Output the (x, y) coordinate of the center of the cell containing the given text.  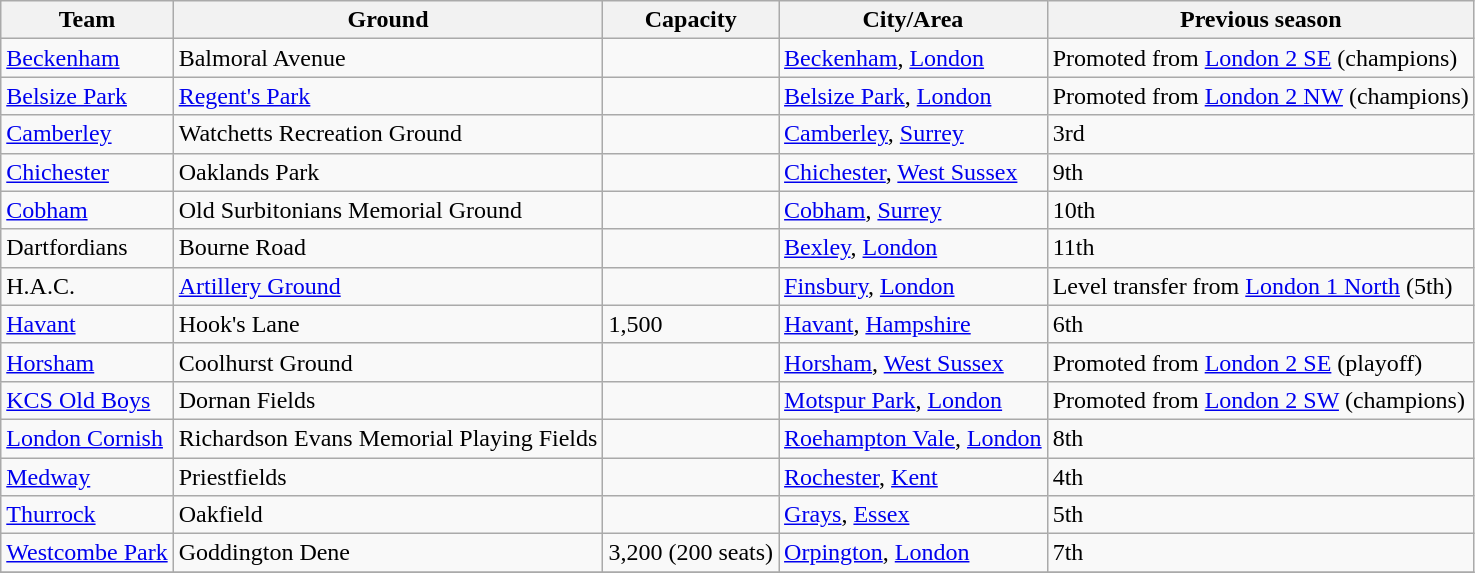
1,500 (691, 324)
KCS Old Boys (87, 400)
Old Surbitonians Memorial Ground (388, 210)
Promoted from London 2 SE (playoff) (1260, 362)
Dornan Fields (388, 400)
Camberley (87, 134)
6th (1260, 324)
Dartfordians (87, 248)
Orpington, London (914, 553)
Camberley, Surrey (914, 134)
Horsham (87, 362)
Ground (388, 20)
Belsize Park, London (914, 96)
Bourne Road (388, 248)
Belsize Park (87, 96)
Promoted from London 2 SE (champions) (1260, 58)
London Cornish (87, 438)
City/Area (914, 20)
Promoted from London 2 NW (champions) (1260, 96)
Watchetts Recreation Ground (388, 134)
Cobham, Surrey (914, 210)
Promoted from London 2 SW (champions) (1260, 400)
Oakfield (388, 515)
Previous season (1260, 20)
Beckenham, London (914, 58)
5th (1260, 515)
Cobham (87, 210)
Beckenham (87, 58)
4th (1260, 477)
Priestfields (388, 477)
Roehampton Vale, London (914, 438)
Finsbury, London (914, 286)
Capacity (691, 20)
Bexley, London (914, 248)
Rochester, Kent (914, 477)
Westcombe Park (87, 553)
11th (1260, 248)
9th (1260, 172)
10th (1260, 210)
H.A.C. (87, 286)
Balmoral Avenue (388, 58)
Medway (87, 477)
3rd (1260, 134)
Motspur Park, London (914, 400)
Hook's Lane (388, 324)
Coolhurst Ground (388, 362)
Havant, Hampshire (914, 324)
Richardson Evans Memorial Playing Fields (388, 438)
Thurrock (87, 515)
Grays, Essex (914, 515)
Oaklands Park (388, 172)
Goddington Dene (388, 553)
Horsham, West Sussex (914, 362)
Chichester (87, 172)
Havant (87, 324)
Level transfer from London 1 North (5th) (1260, 286)
Chichester, West Sussex (914, 172)
3,200 (200 seats) (691, 553)
Artillery Ground (388, 286)
7th (1260, 553)
Team (87, 20)
Regent's Park (388, 96)
8th (1260, 438)
